Return [X, Y] of the center of cell containing provided text 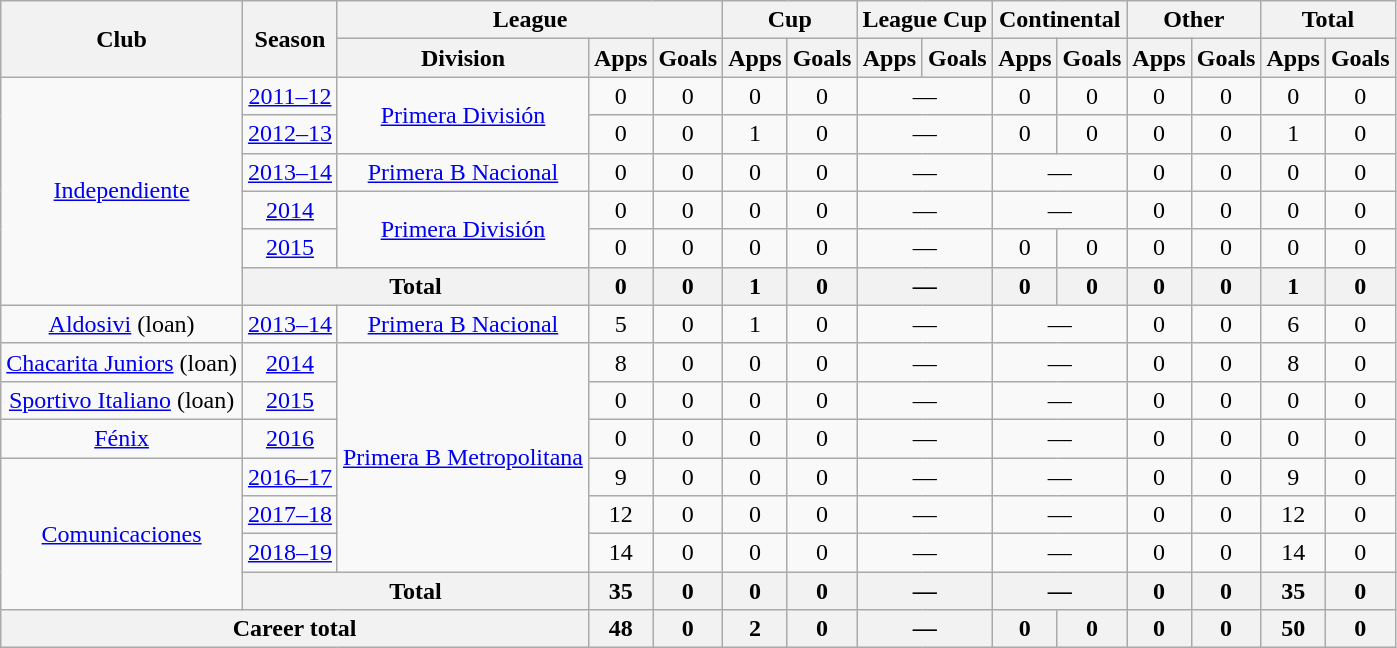
Primera B Metropolitana [462, 457]
Division [462, 58]
2017–18 [290, 515]
48 [620, 629]
Season [290, 39]
2018–19 [290, 553]
Comunicaciones [122, 534]
Aldosivi (loan) [122, 324]
2011–12 [290, 96]
2012–13 [290, 134]
Sportivo Italiano (loan) [122, 400]
50 [1293, 629]
2 [755, 629]
2016–17 [290, 477]
League Cup [925, 20]
Club [122, 39]
Other [1194, 20]
Independiente [122, 191]
Fénix [122, 438]
6 [1293, 324]
League [530, 20]
Chacarita Juniors (loan) [122, 362]
Cup [790, 20]
2016 [290, 438]
5 [620, 324]
Continental [1060, 20]
Career total [295, 629]
